Extract the [x, y] coordinate from the center of the cell holding the provided text.  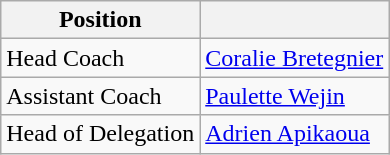
Paulette Wejin [294, 96]
Head of Delegation [100, 134]
Assistant Coach [100, 96]
Coralie Bretegnier [294, 58]
Adrien Apikaoua [294, 134]
Position [100, 20]
Head Coach [100, 58]
